Identify which cell holds the provided text, then report its [X, Y] central coordinate. 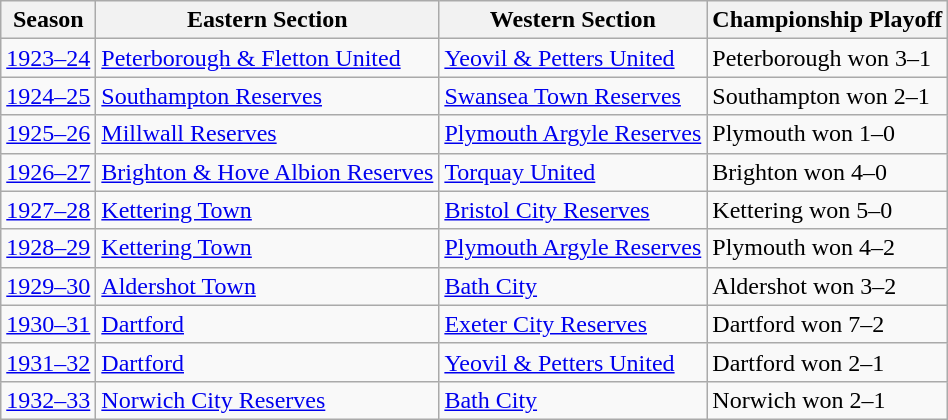
Aldershot won 3–2 [828, 286]
1923–24 [48, 58]
1927–28 [48, 210]
Dartford won 2–1 [828, 362]
1924–25 [48, 96]
Southampton won 2–1 [828, 96]
1932–33 [48, 400]
Championship Playoff [828, 20]
Norwich won 2–1 [828, 400]
Peterborough & Fletton United [268, 58]
1928–29 [48, 248]
Brighton & Hove Albion Reserves [268, 172]
Season [48, 20]
Plymouth won 4–2 [828, 248]
1926–27 [48, 172]
Southampton Reserves [268, 96]
Bristol City Reserves [573, 210]
1929–30 [48, 286]
Western Section [573, 20]
Eastern Section [268, 20]
Peterborough won 3–1 [828, 58]
Kettering won 5–0 [828, 210]
Torquay United [573, 172]
1931–32 [48, 362]
Plymouth won 1–0 [828, 134]
Brighton won 4–0 [828, 172]
1925–26 [48, 134]
Aldershot Town [268, 286]
Exeter City Reserves [573, 324]
Millwall Reserves [268, 134]
Dartford won 7–2 [828, 324]
1930–31 [48, 324]
Swansea Town Reserves [573, 96]
Norwich City Reserves [268, 400]
